Find where the given text appears and provide that cell's center as (X, Y) coordinate. 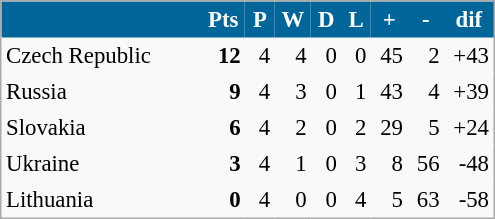
dif (469, 20)
D (326, 20)
6 (223, 128)
-48 (469, 164)
-58 (469, 200)
8 (390, 164)
63 (426, 200)
P (260, 20)
9 (223, 92)
29 (390, 128)
W (294, 20)
Pts (223, 20)
Czech Republic (101, 56)
- (426, 20)
+ (390, 20)
Lithuania (101, 200)
43 (390, 92)
L (356, 20)
+43 (469, 56)
56 (426, 164)
+39 (469, 92)
45 (390, 56)
12 (223, 56)
Russia (101, 92)
Ukraine (101, 164)
+24 (469, 128)
Slovakia (101, 128)
